Find where the given text appears and provide that cell's center as [x, y] coordinate. 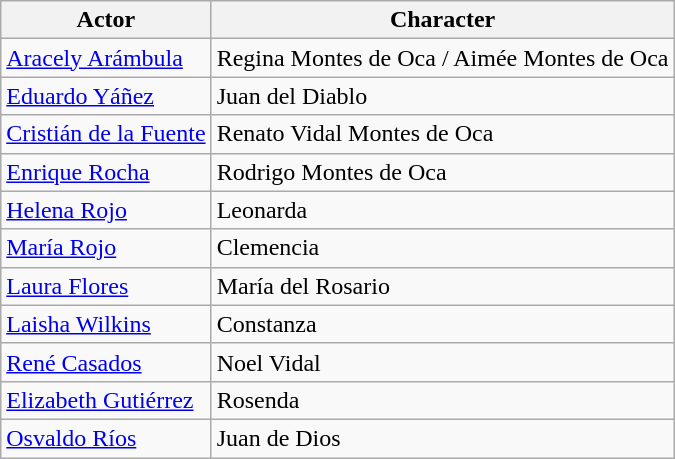
Noel Vidal [442, 362]
María del Rosario [442, 286]
Renato Vidal Montes de Oca [442, 134]
Constanza [442, 324]
Juan de Dios [442, 438]
Character [442, 20]
Laura Flores [106, 286]
Helena Rojo [106, 210]
Clemencia [442, 248]
María Rojo [106, 248]
Rosenda [442, 400]
Leonarda [442, 210]
René Casados [106, 362]
Osvaldo Ríos [106, 438]
Elizabeth Gutiérrez [106, 400]
Eduardo Yáñez [106, 96]
Juan del Diablo [442, 96]
Cristián de la Fuente [106, 134]
Regina Montes de Oca / Aimée Montes de Oca [442, 58]
Enrique Rocha [106, 172]
Actor [106, 20]
Laisha Wilkins [106, 324]
Aracely Arámbula [106, 58]
Rodrigo Montes de Oca [442, 172]
